From the cell containing the given text, extract its center point as (X, Y) coordinate. 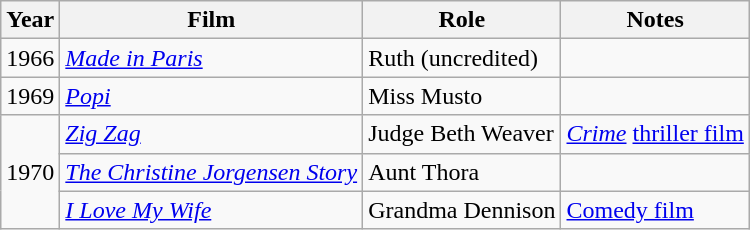
Role (462, 20)
Year (30, 20)
Judge Beth Weaver (462, 134)
Film (212, 20)
Comedy film (655, 210)
I Love My Wife (212, 210)
Miss Musto (462, 96)
Zig Zag (212, 134)
1966 (30, 58)
Grandma Dennison (462, 210)
1969 (30, 96)
The Christine Jorgensen Story (212, 172)
Popi (212, 96)
Notes (655, 20)
Aunt Thora (462, 172)
Crime thriller film (655, 134)
Made in Paris (212, 58)
Ruth (uncredited) (462, 58)
1970 (30, 172)
